Locate the cell with the specified text and output its [X, Y] center coordinate. 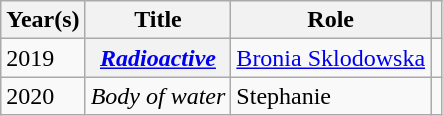
Body of water [158, 96]
2020 [43, 96]
Radioactive [158, 58]
Role [331, 20]
Title [158, 20]
Stephanie [331, 96]
Year(s) [43, 20]
Bronia Sklodowska [331, 58]
2019 [43, 58]
